Output the [x, y] coordinate of the center of the cell containing the given text.  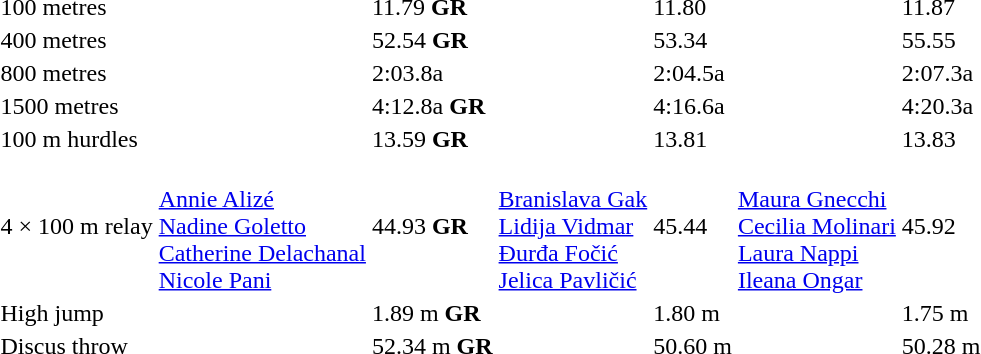
4:16.6a [693, 106]
53.34 [693, 40]
13.59 GR [432, 139]
1.80 m [693, 313]
44.93 GR [432, 226]
4:12.8a GR [432, 106]
13.81 [693, 139]
1.89 m GR [432, 313]
2:04.5a [693, 73]
Annie Alizé Nadine Goletto Catherine Delachanal Nicole Pani [262, 226]
45.44 [693, 226]
Branislava GakLidija VidmarĐurđa FočićJelica Pavličić [573, 226]
Maura GnecchiCecilia MolinariLaura NappiIleana Ongar [816, 226]
2:03.8a [432, 73]
52.54 GR [432, 40]
